From the cell containing the given text, extract its center point as (x, y) coordinate. 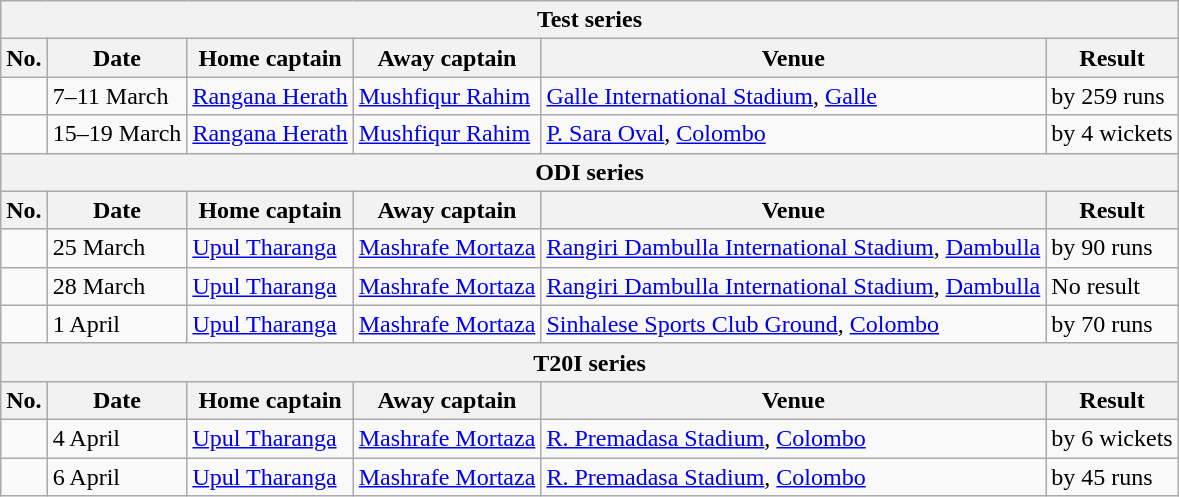
6 April (117, 477)
28 March (117, 286)
by 90 runs (1112, 248)
Test series (590, 20)
by 259 runs (1112, 96)
P. Sara Oval, Colombo (794, 134)
ODI series (590, 172)
4 April (117, 438)
T20I series (590, 362)
by 70 runs (1112, 324)
No result (1112, 286)
Galle International Stadium, Galle (794, 96)
Sinhalese Sports Club Ground, Colombo (794, 324)
25 March (117, 248)
by 45 runs (1112, 477)
by 4 wickets (1112, 134)
7–11 March (117, 96)
by 6 wickets (1112, 438)
15–19 March (117, 134)
1 April (117, 324)
